Return the (x, y) coordinate for the center point of the cell that contains the specified text.  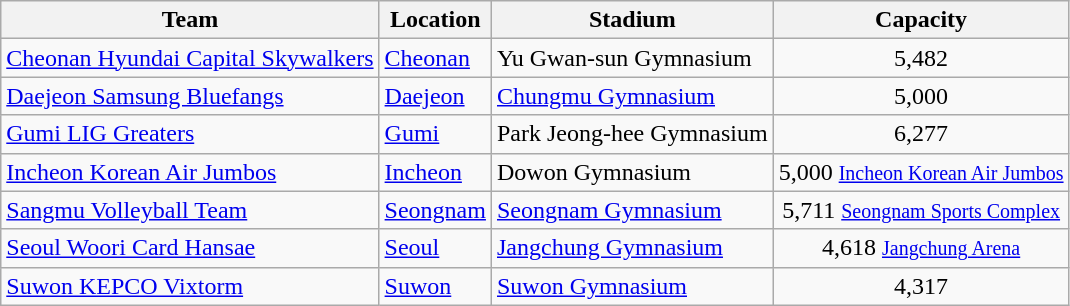
Yu Gwan-sun Gymnasium (632, 58)
Suwon Gymnasium (632, 286)
Location (435, 20)
Dowon Gymnasium (632, 172)
Suwon (435, 286)
Incheon Korean Air Jumbos (190, 172)
Cheonan Hyundai Capital Skywalkers (190, 58)
Gumi (435, 134)
Cheonan (435, 58)
5,711 Seongnam Sports Complex (921, 210)
Suwon KEPCO Vixtorm (190, 286)
Chungmu Gymnasium (632, 96)
Team (190, 20)
Daejeon (435, 96)
Incheon (435, 172)
Park Jeong-hee Gymnasium (632, 134)
Stadium (632, 20)
6,277 (921, 134)
Seongnam Gymnasium (632, 210)
5,482 (921, 58)
Seoul (435, 248)
Daejeon Samsung Bluefangs (190, 96)
4,317 (921, 286)
Seongnam (435, 210)
4,618 Jangchung Arena (921, 248)
5,000 (921, 96)
Gumi LIG Greaters (190, 134)
Jangchung Gymnasium (632, 248)
Sangmu Volleyball Team (190, 210)
Seoul Woori Card Hansae (190, 248)
Capacity (921, 20)
5,000 Incheon Korean Air Jumbos (921, 172)
